Search for the cell housing the specified text and yield its [X, Y] center coordinate. 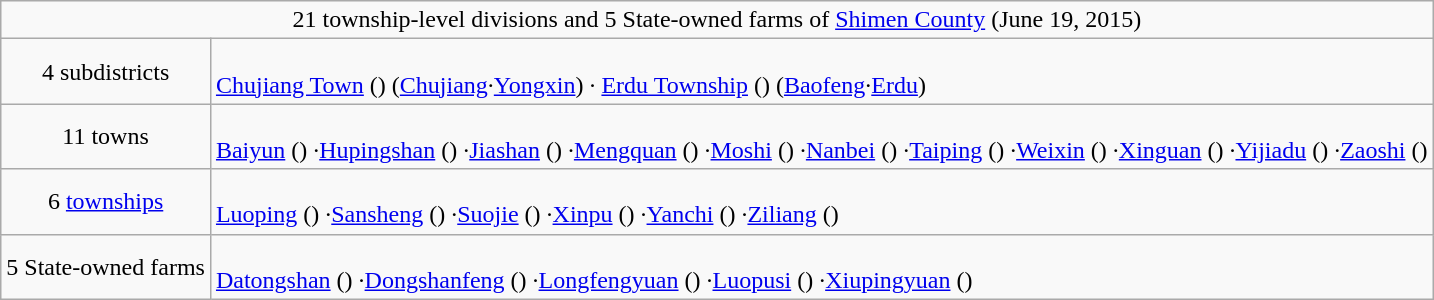
5 State-owned farms [106, 266]
Chujiang Town () (Chujiang·Yongxin) · Erdu Township () (Baofeng·Erdu) [822, 72]
6 townships [106, 202]
Luoping () ·Sansheng () ·Suojie () ·Xinpu () ·Yanchi () ·Ziliang () [822, 202]
Datongshan () ·Dongshanfeng () ·Longfengyuan () ·Luopusi () ·Xiupingyuan () [822, 266]
21 township-level divisions and 5 State-owned farms of Shimen County (June 19, 2015) [717, 20]
11 towns [106, 136]
Baiyun () ·Hupingshan () ·Jiashan () ·Mengquan () ·Moshi () ·Nanbei () ·Taiping () ·Weixin () ·Xinguan () ·Yijiadu () ·Zaoshi () [822, 136]
4 subdistricts [106, 72]
